Return [x, y] of the center of cell containing provided text 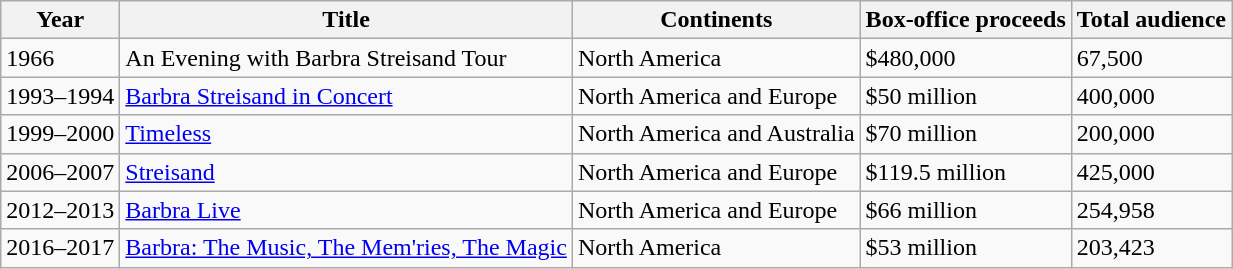
Continents [716, 20]
200,000 [1151, 134]
254,958 [1151, 210]
North America and Australia [716, 134]
1966 [60, 58]
$70 million [966, 134]
$66 million [966, 210]
Total audience [1151, 20]
1993–1994 [60, 96]
Barbra Live [346, 210]
Year [60, 20]
67,500 [1151, 58]
Title [346, 20]
203,423 [1151, 248]
2016–2017 [60, 248]
Timeless [346, 134]
An Evening with Barbra Streisand Tour [346, 58]
$53 million [966, 248]
Barbra Streisand in Concert [346, 96]
$480,000 [966, 58]
$119.5 million [966, 172]
2012–2013 [60, 210]
400,000 [1151, 96]
1999–2000 [60, 134]
425,000 [1151, 172]
Box-office proceeds [966, 20]
$50 million [966, 96]
Barbra: The Music, The Mem'ries, The Magic [346, 248]
2006–2007 [60, 172]
Streisand [346, 172]
